Search for the cell housing the specified text and yield its (x, y) center coordinate. 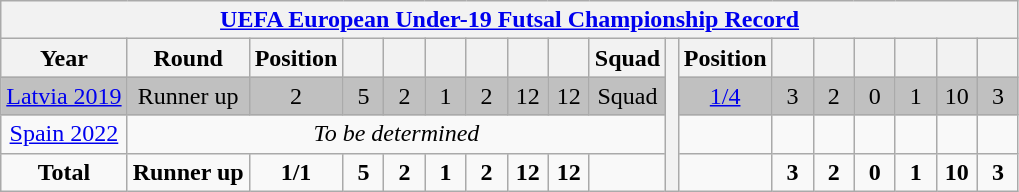
Latvia 2019 (64, 96)
1/4 (725, 96)
Year (64, 58)
Round (188, 58)
To be determined (396, 134)
1/1 (296, 172)
UEFA European Under-19 Futsal Championship Record (510, 20)
Spain 2022 (64, 134)
Total (64, 172)
